Return the (x, y) coordinate for the center point of the cell that contains the specified text.  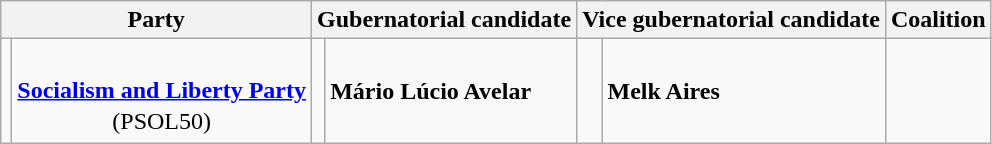
Vice gubernatorial candidate (732, 20)
Coalition (938, 20)
Mário Lúcio Avelar (451, 92)
Gubernatorial candidate (444, 20)
Melk Aires (744, 92)
Socialism and Liberty Party(PSOL50) (162, 92)
Party (156, 20)
